Return [x, y] of the center of cell containing provided text 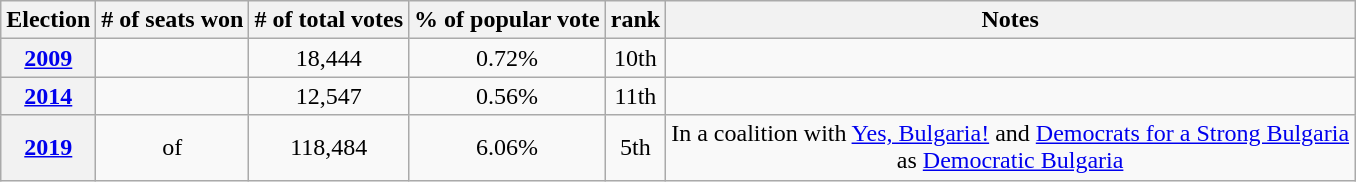
5th [635, 148]
11th [635, 96]
Notes [1010, 20]
0.56% [508, 96]
In a coalition with Yes, Bulgaria! and Democrats for a Strong Bulgaria as Democratic Bulgaria [1010, 148]
2019 [48, 148]
# of seats won [172, 20]
12,547 [329, 96]
2014 [48, 96]
6.06% [508, 148]
# of total votes [329, 20]
2009 [48, 58]
Election [48, 20]
118,484 [329, 148]
% of popular vote [508, 20]
rank [635, 20]
10th [635, 58]
0.72% [508, 58]
18,444 [329, 58]
of [172, 148]
